Pinpoint the cell where the given text exists, returning its [X, Y] midpoint coordinate. 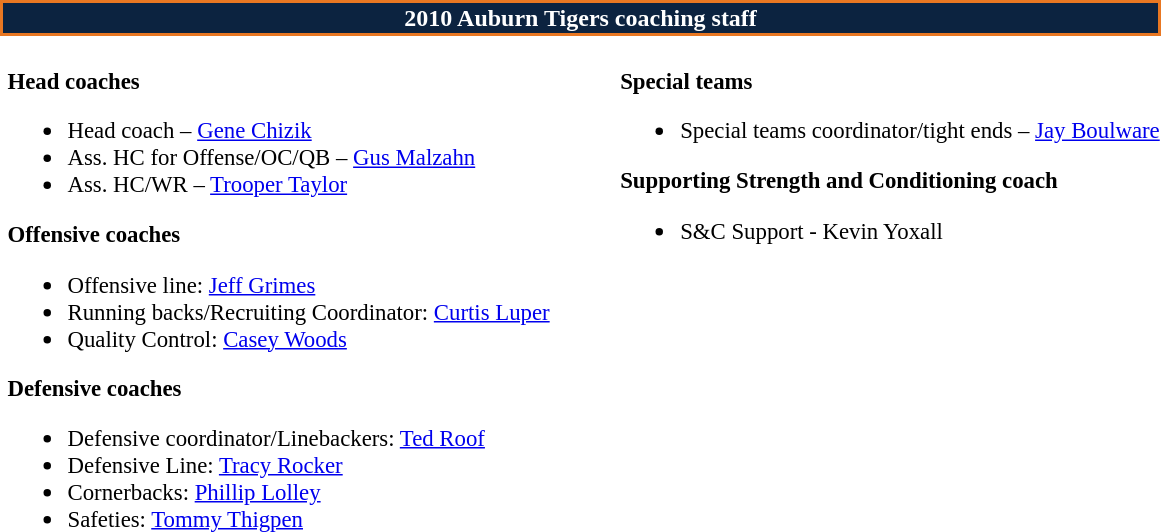
2010 Auburn Tigers coaching staff [580, 18]
